For the text-containing cell, return its midpoint in (X, Y) coordinate format. 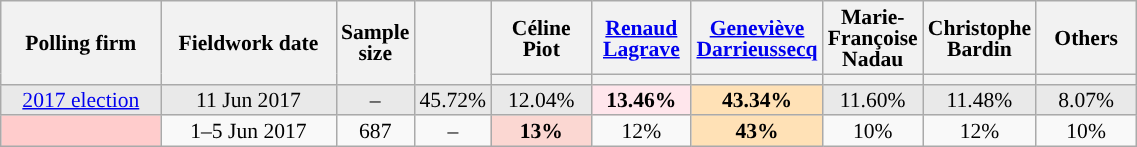
43% (756, 132)
11.60% (873, 100)
1–5 Jun 2017 (248, 132)
Céline Piot (541, 38)
43.34% (756, 100)
13.46% (641, 100)
Renaud Lagrave (641, 38)
Marie-Françoise Nadau (873, 38)
Others (1086, 38)
Christophe Bardin (980, 38)
13% (541, 132)
8.07% (1086, 100)
Fieldwork date (248, 42)
Polling firm (81, 42)
11.48% (980, 100)
687 (375, 132)
11 Jun 2017 (248, 100)
45.72% (452, 100)
12.04% (541, 100)
Samplesize (375, 42)
Geneviève Darrieussecq (756, 38)
2017 election (81, 100)
